Capture the cell that displays the provided text and extract its [X, Y] central coordinate. 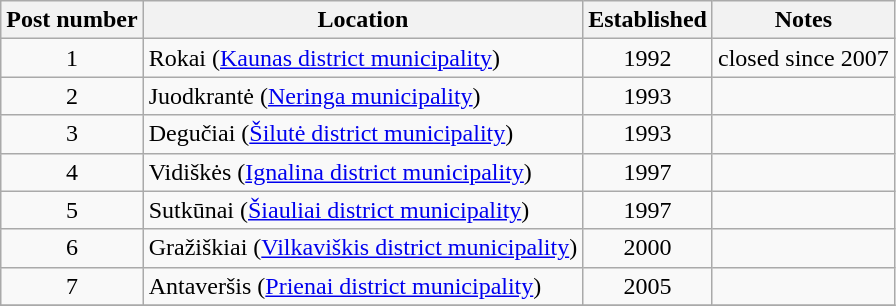
7 [72, 286]
closed since 2007 [803, 58]
6 [72, 248]
Established [648, 20]
3 [72, 134]
Sutkūnai (Šiauliai district municipality) [363, 210]
Antaveršis (Prienai district municipality) [363, 286]
1 [72, 58]
Location [363, 20]
Juodkrantė (Neringa municipality) [363, 96]
Vidiškės (Ignalina district municipality) [363, 172]
2005 [648, 286]
5 [72, 210]
4 [72, 172]
1992 [648, 58]
Gražiškiai (Vilkaviškis district municipality) [363, 248]
Degučiai (Šilutė district municipality) [363, 134]
2000 [648, 248]
Post number [72, 20]
Rokai (Kaunas district municipality) [363, 58]
Notes [803, 20]
2 [72, 96]
